Extract the [X, Y] coordinate from the center of the cell holding the provided text.  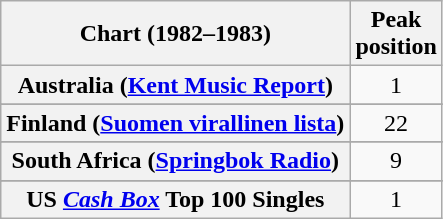
Peakposition [396, 34]
22 [396, 123]
South Africa (Springbok Radio) [176, 161]
Australia (Kent Music Report) [176, 85]
US Cash Box Top 100 Singles [176, 199]
Chart (1982–1983) [176, 34]
Finland (Suomen virallinen lista) [176, 123]
9 [396, 161]
